For the text-containing cell, return its midpoint in (x, y) coordinate format. 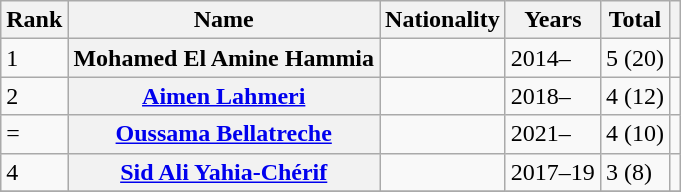
Rank (34, 20)
2018– (552, 96)
Name (224, 20)
2017–19 (552, 172)
4 (12) (634, 96)
4 (34, 172)
Mohamed El Amine Hammia (224, 58)
4 (10) (634, 134)
2 (34, 96)
Oussama Bellatreche (224, 134)
2021– (552, 134)
Nationality (443, 20)
Sid Ali Yahia-Chérif (224, 172)
= (34, 134)
3 (8) (634, 172)
2014– (552, 58)
Years (552, 20)
Total (634, 20)
5 (20) (634, 58)
Aimen Lahmeri (224, 96)
1 (34, 58)
